Capture the cell that displays the provided text and extract its (X, Y) central coordinate. 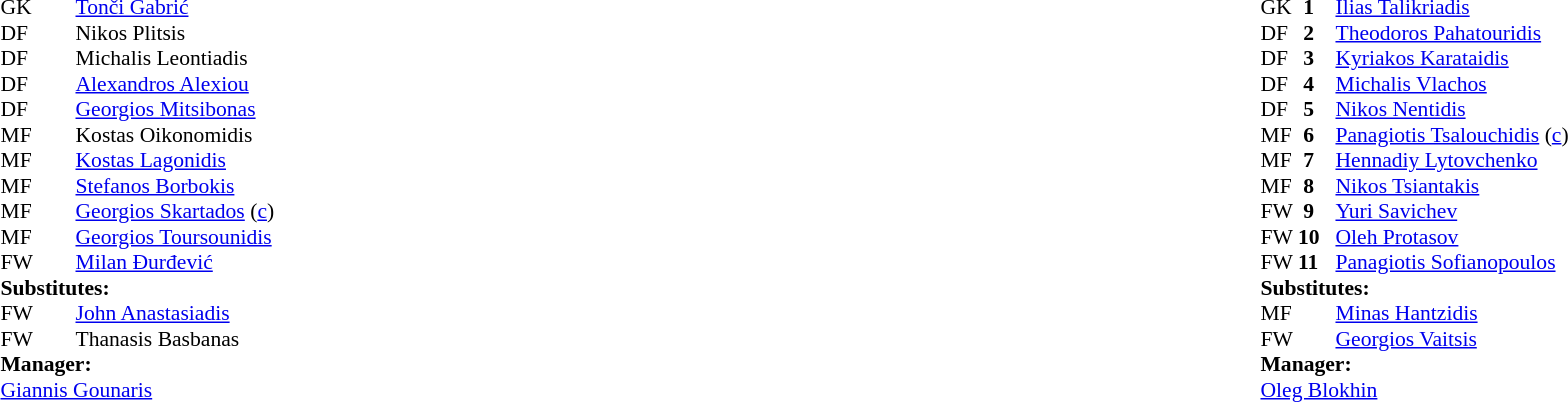
Substitutes: (140, 288)
Manager: (140, 365)
Theodoros Pahatouridis (1452, 33)
Stefanos Borbokis (176, 186)
11 (1317, 263)
Panagiotis Tsalouchidis (c) (1452, 135)
3 (1317, 59)
Kostas Oikonomidis (176, 135)
Milan Đurđević (176, 263)
4 (1317, 84)
Kostas Lagonidis (176, 161)
6 (1317, 135)
Kyriakos Karataidis (1452, 59)
Thanasis Basbanas (176, 339)
Georgios Toursounidis (176, 237)
Yuri Savichev (1452, 211)
Nikos Nentidis (1452, 109)
9 (1317, 211)
Nikos Plitsis (176, 33)
2 (1317, 33)
Nikos Tsiantakis (1452, 186)
Panagiotis Sofianopoulos (1452, 263)
Michalis Vlachos (1452, 84)
Georgios Skartados (c) (176, 211)
Michalis Leontiadis (176, 59)
Georgios Mitsibonas (176, 109)
10 (1317, 237)
John Anastasiadis (176, 313)
Hennadiy Lytovchenko (1452, 161)
8 (1317, 186)
Alexandros Alexiou (176, 84)
Georgios Vaitsis (1452, 339)
Oleh Protasov (1452, 237)
Minas Hantzidis (1452, 313)
5 (1317, 109)
7 (1317, 161)
